Return [x, y] of the center of cell containing provided text 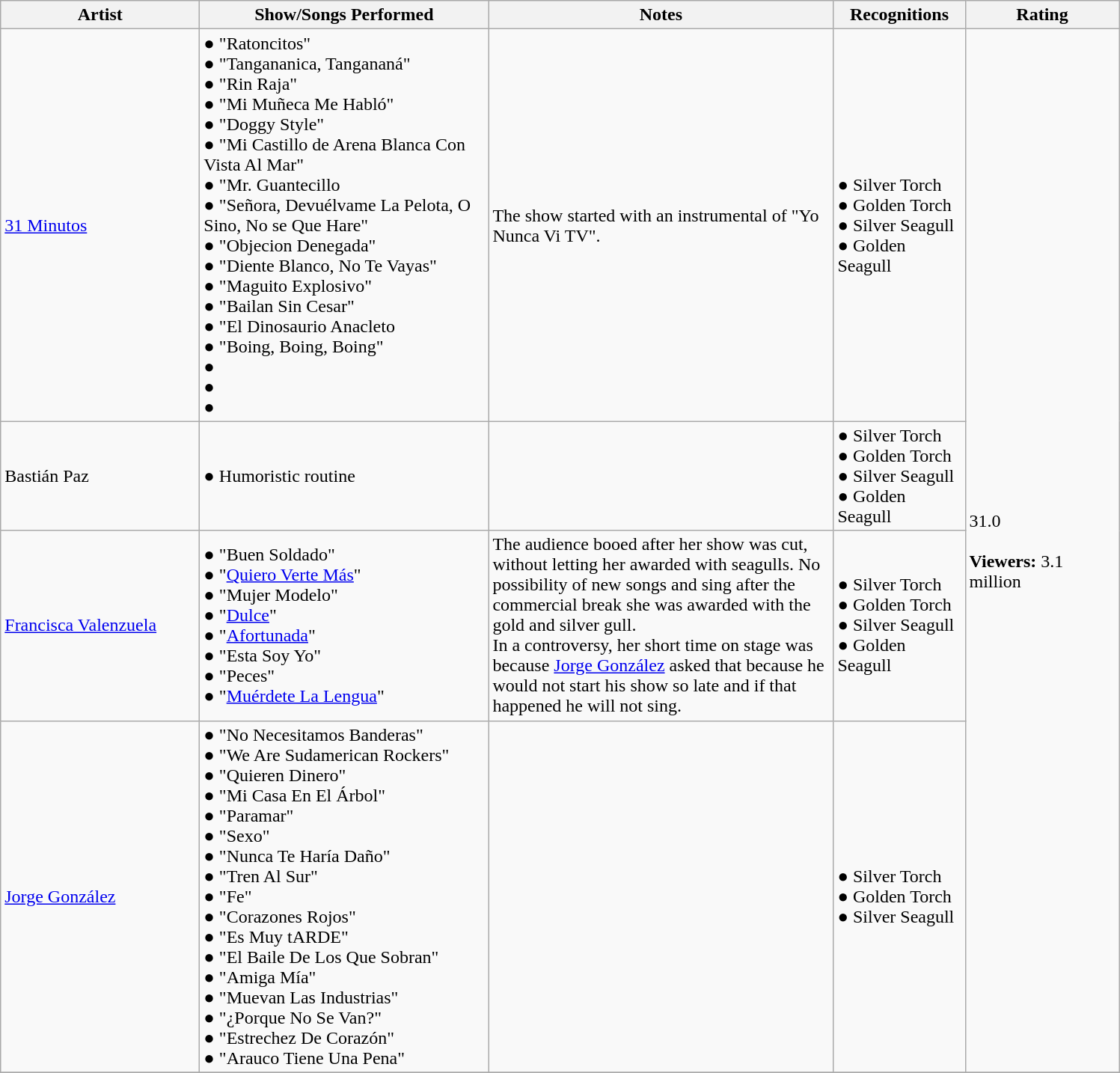
Recognitions [899, 15]
31 Minutos [100, 225]
Rating [1042, 15]
Bastián Paz [100, 476]
Show/Songs Performed [344, 15]
Notes [661, 15]
31.0 Viewers: 3.1 million [1042, 551]
The show started with an instrumental of "Yo Nunca Vi TV". [661, 225]
Francisca Valenzuela [100, 626]
Jorge González [100, 896]
Artist [100, 15]
● "Buen Soldado" ● "Quiero Verte Más" ● "Mujer Modelo" ● "Dulce" ● "Afortunada" ● "Esta Soy Yo" ● "Peces" ● "Muérdete La Lengua" [344, 626]
● Silver Torch ● Golden Torch ● Silver Seagull [899, 896]
● Humoristic routine [344, 476]
